Return the (x, y) coordinate for the center point of the cell that contains the specified text.  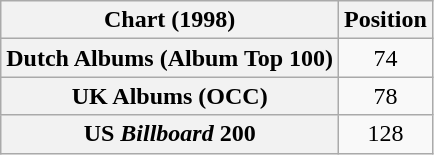
74 (386, 58)
US Billboard 200 (170, 134)
78 (386, 96)
Position (386, 20)
Dutch Albums (Album Top 100) (170, 58)
128 (386, 134)
UK Albums (OCC) (170, 96)
Chart (1998) (170, 20)
